Scan for the cell matching the given text and deliver its [X, Y] coordinate at center. 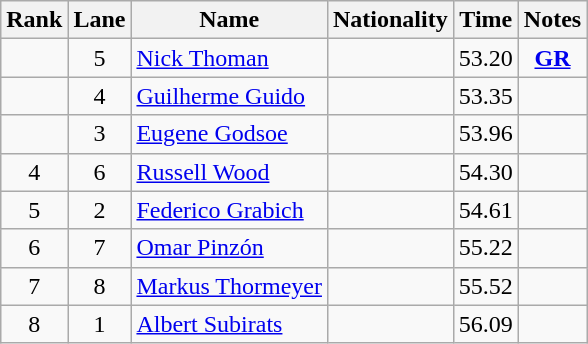
Guilherme Guido [230, 96]
3 [100, 134]
Lane [100, 20]
Omar Pinzón [230, 248]
Rank [34, 20]
53.96 [486, 134]
Nick Thoman [230, 58]
Eugene Godsoe [230, 134]
Notes [552, 20]
Nationality [390, 20]
55.22 [486, 248]
53.35 [486, 96]
Albert Subirats [230, 324]
Russell Wood [230, 172]
54.30 [486, 172]
GR [552, 58]
55.52 [486, 286]
Name [230, 20]
Federico Grabich [230, 210]
2 [100, 210]
54.61 [486, 210]
1 [100, 324]
56.09 [486, 324]
Time [486, 20]
53.20 [486, 58]
Markus Thormeyer [230, 286]
